Return (x, y) of the center of cell containing provided text 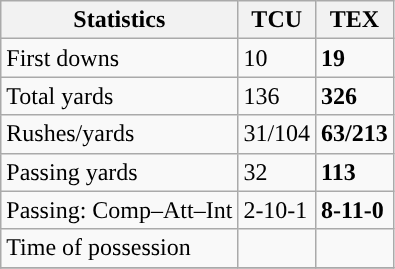
Rushes/yards (120, 134)
19 (355, 58)
Total yards (120, 96)
326 (355, 96)
31/104 (277, 134)
Passing yards (120, 172)
TCU (277, 20)
32 (277, 172)
TEX (355, 20)
Passing: Comp–Att–Int (120, 210)
2-10-1 (277, 210)
Time of possession (120, 248)
136 (277, 96)
113 (355, 172)
First downs (120, 58)
63/213 (355, 134)
10 (277, 58)
8-11-0 (355, 210)
Statistics (120, 20)
